For the text-containing cell, return its midpoint in (X, Y) coordinate format. 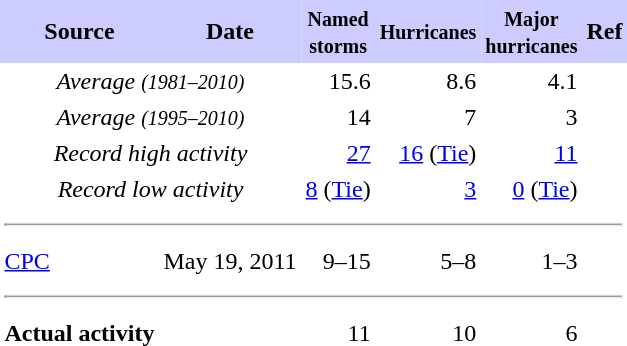
8 (Tie) (338, 189)
1–3 (532, 261)
27 (338, 153)
Ref (604, 32)
4.1 (532, 81)
8.6 (428, 81)
16 (Tie) (428, 153)
15.6 (338, 81)
Record high activity (150, 153)
11 (532, 153)
9–15 (338, 261)
Namedstorms (338, 32)
Average (1981–2010) (150, 81)
Hurricanes (428, 32)
May 19, 2011 (230, 261)
Date (230, 32)
14 (338, 117)
Average (1995–2010) (150, 117)
7 (428, 117)
Record low activity (150, 189)
Majorhurricanes (532, 32)
0 (Tie) (532, 189)
5–8 (428, 261)
CPC (80, 261)
Source (80, 32)
